Determine the [X, Y] coordinate at the center of the cell enclosing the given text.  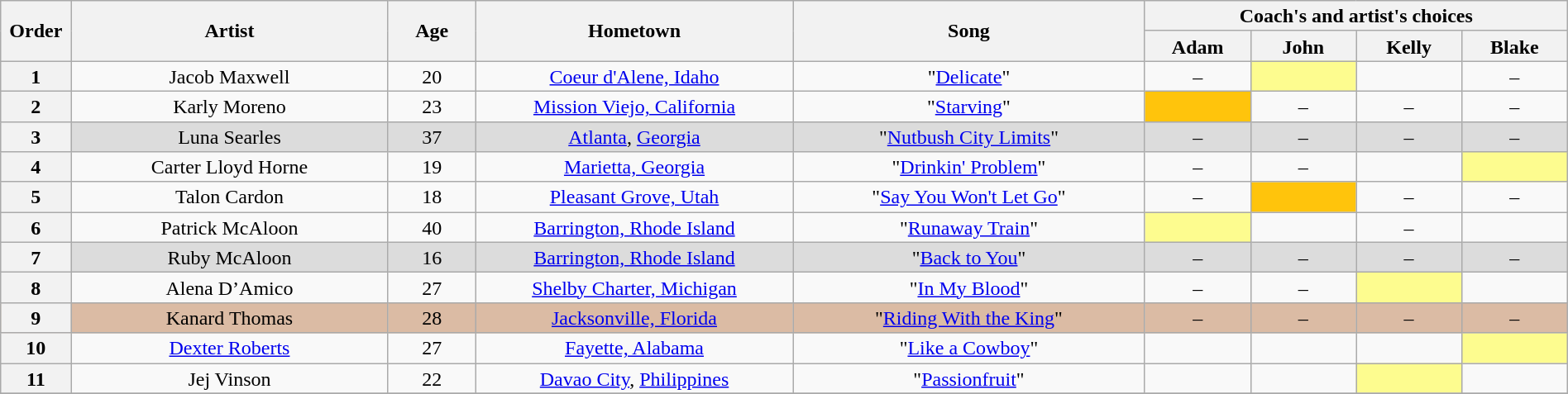
9 [36, 317]
Age [432, 31]
"Delicate" [969, 76]
6 [36, 228]
1 [36, 76]
37 [432, 137]
"In My Blood" [969, 287]
Mission Viejo, California [633, 106]
"Like a Cowboy" [969, 349]
Dexter Roberts [230, 349]
John [1303, 46]
Luna Searles [230, 137]
"Nutbush City Limits" [969, 137]
28 [432, 317]
Atlanta, Georgia [633, 137]
"Say You Won't Let Go" [969, 197]
Fayette, Alabama [633, 349]
19 [432, 167]
10 [36, 349]
Marietta, Georgia [633, 167]
4 [36, 167]
Pleasant Grove, Utah [633, 197]
3 [36, 137]
Kelly [1409, 46]
7 [36, 258]
18 [432, 197]
Karly Moreno [230, 106]
Talon Cardon [230, 197]
Jacksonville, Florida [633, 317]
23 [432, 106]
Coeur d'Alene, Idaho [633, 76]
Adam [1198, 46]
Blake [1514, 46]
"Passionfruit" [969, 378]
16 [432, 258]
Hometown [633, 31]
"Drinkin' Problem" [969, 167]
Song [969, 31]
11 [36, 378]
22 [432, 378]
Carter Lloyd Horne [230, 167]
Alena D’Amico [230, 287]
8 [36, 287]
Patrick McAloon [230, 228]
"Runaway Train" [969, 228]
"Riding With the King" [969, 317]
Artist [230, 31]
Davao City, Philippines [633, 378]
Order [36, 31]
Jacob Maxwell [230, 76]
Shelby Charter, Michigan [633, 287]
40 [432, 228]
Ruby McAloon [230, 258]
2 [36, 106]
Jej Vinson [230, 378]
Coach's and artist's choices [1356, 17]
"Back to You" [969, 258]
Kanard Thomas [230, 317]
5 [36, 197]
"Starving" [969, 106]
20 [432, 76]
